Extract the (x, y) coordinate from the center of the cell holding the provided text.  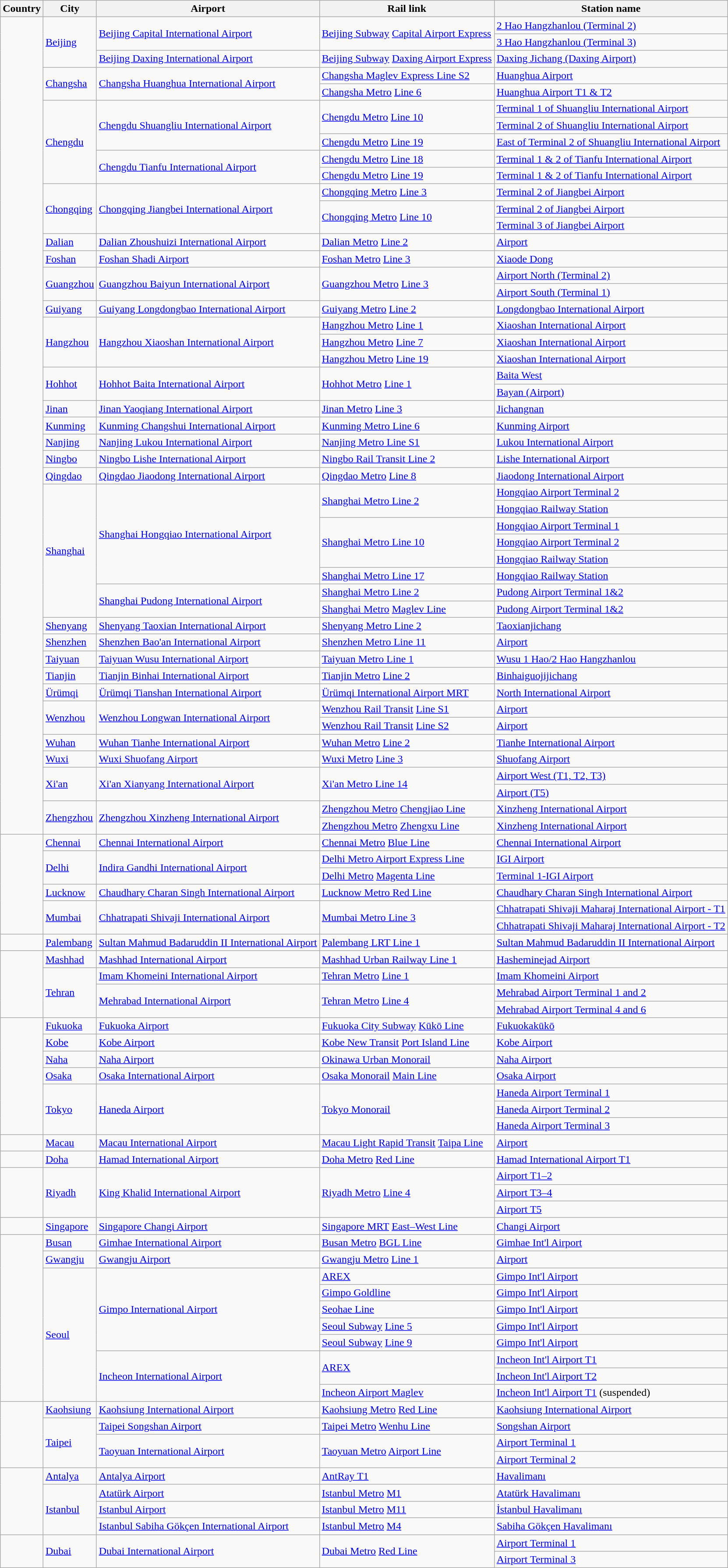
Foshan (70, 259)
Singapore MRT East–West Line (406, 1226)
Beijing Capital International Airport (208, 34)
Singapore (70, 1226)
Riyadh Metro Line 4 (406, 1193)
Incheon Int'l Airport T2 (611, 1376)
Ürümqi International Airport MRT (406, 692)
Busan Metro BGL Line (406, 1242)
Rail link (406, 9)
Beijing Subway Daxing Airport Express (406, 59)
Imam Khomeini International Airport (208, 976)
Qingdao Metro Line 8 (406, 475)
Airport Terminal 2 (611, 1459)
Palembang (70, 942)
Atatürk Havalimanı (611, 1493)
Airport T3–4 (611, 1193)
Nanjing Metro Line S1 (406, 442)
Changsha Metro Line 6 (406, 92)
Antalya (70, 1476)
Qingdao (70, 475)
Taoyuan International Airport (208, 1451)
Mehrabad Airport Terminal 4 and 6 (611, 1009)
Changsha Maglev Express Line S2 (406, 75)
Wuhan Metro Line 2 (406, 743)
Palembang LRT Line 1 (406, 942)
Wuxi Metro Line 3 (406, 759)
Guangzhou Baiyun International Airport (208, 284)
Tianhe International Airport (611, 743)
Dalian Metro Line 2 (406, 242)
Riyadh (70, 1193)
Zhengzhou (70, 818)
Guiyang Metro Line 2 (406, 309)
Tianjin Binhai International Airport (208, 676)
North International Airport (611, 692)
Hamad International Airport T1 (611, 1159)
Shenzhen Metro Line 11 (406, 642)
Mashhad Urban Railway Line 1 (406, 959)
Istanbul Sabiha Gökçen International Airport (208, 1526)
Dubai Metro Red Line (406, 1551)
Mehrabad Airport Terminal 1 and 2 (611, 992)
Chhatrapati Shivaji Maharaj International Airport - T1 (611, 909)
Hangzhou Metro Line 7 (406, 342)
Hangzhou Xiaoshan International Airport (208, 342)
Zhengzhou Metro Chengjiao Line (406, 809)
Chengdu Tianfu International Airport (208, 167)
Kunming Changshui International Airport (208, 425)
Istanbul Airport (208, 1509)
Gimpo International Airport (208, 1310)
Shanghai (70, 551)
Chengdu Shuangliu International Airport (208, 125)
Station name (611, 9)
Delhi Metro Magenta Line (406, 876)
Xi'an Xianyang International Airport (208, 784)
Mehrabad International Airport (208, 1001)
Osaka Monorail Main Line (406, 1076)
Haneda Airport Terminal 2 (611, 1109)
Airport Terminal 3 (611, 1560)
Mashhad International Airport (208, 959)
Changsha (70, 84)
Istanbul Metro M4 (406, 1526)
Seoul Subway Line 5 (406, 1326)
Chhatrapati Shivaji Maharaj International Airport - T2 (611, 926)
Incheon Int'l Airport T1 (611, 1359)
Istanbul Metro M11 (406, 1509)
Macau Light Rapid Transit Taipa Line (406, 1143)
Changsha Huanghua International Airport (208, 84)
İstanbul Havalimanı (611, 1509)
Nanjing (70, 442)
IGI Airport (611, 859)
Taiyuan (70, 659)
Tehran Metro Line 4 (406, 1001)
Taipei Metro Wenhu Line (406, 1426)
Jiaodong International Airport (611, 475)
AntRay T1 (406, 1476)
Mumbai Metro Line 3 (406, 917)
Chhatrapati Shivaji International Airport (208, 917)
Dalian Zhoushuizi International Airport (208, 242)
Ningbo Lishe International Airport (208, 459)
Airport West (T1, T2, T3) (611, 776)
Huanghua Airport (611, 75)
Shanghai Metro Maglev Line (406, 609)
Baita West (611, 375)
Guangzhou (70, 284)
Havalimanı (611, 1476)
Gimpo Goldline (406, 1293)
Taoxianjichang (611, 626)
Tianjin (70, 676)
2 Hao Hangzhanlou (Terminal 2) (611, 25)
Huanghua Airport T1 & T2 (611, 92)
Jinan Yaoqiang International Airport (208, 409)
Taipei Songshan Airport (208, 1426)
Qingdao Jiaodong International Airport (208, 475)
King Khalid International Airport (208, 1193)
Chongqing Metro Line 10 (406, 217)
Gimhae Int'l Airport (611, 1242)
Shanghai Metro Line 10 (406, 542)
Tokyo Monorail (406, 1109)
Lucknow (70, 892)
Guiyang Longdongbao International Airport (208, 309)
Guangzhou Metro Line 3 (406, 284)
Busan (70, 1242)
Shenyang Taoxian International Airport (208, 626)
Chengdu (70, 142)
Terminal 2 of Shuangliu International Airport (611, 125)
Jinan Metro Line 3 (406, 409)
Gwangju Metro Line 1 (406, 1259)
Shanghai Pudong International Airport (208, 601)
Jichangnan (611, 409)
Seohae Line (406, 1310)
Hasheminejad Airport (611, 959)
Taipei (70, 1443)
Daxing Jichang (Daxing Airport) (611, 59)
Kaohsiung Metro Red Line (406, 1409)
Kunming Airport (611, 425)
Binhaiguojijichang (611, 676)
Ürümqi (70, 692)
Mumbai (70, 917)
Ningbo (70, 459)
Airport T5 (611, 1209)
Zhengzhou Xinzheng International Airport (208, 818)
Lishe International Airport (611, 459)
Beijing Daxing International Airport (208, 59)
Changi Airport (611, 1226)
Taiyuan Metro Line 1 (406, 659)
Hangzhou Metro Line 19 (406, 359)
Haneda Airport (208, 1109)
Istanbul Metro M1 (406, 1493)
Haneda Airport Terminal 1 (611, 1093)
Songshan Airport (611, 1426)
Shenyang (70, 626)
Chennai Metro Blue Line (406, 842)
Foshan Metro Line 3 (406, 259)
Imam Khomeini Airport (611, 976)
Beijing Subway Capital Airport Express (406, 34)
Terminal 3 of Jiangbei Airport (611, 226)
Wuhan (70, 743)
East of Terminal 2 of Shuangliu International Airport (611, 142)
Incheon International Airport (208, 1376)
Singapore Changi Airport (208, 1226)
Ürümqi Tianshan International Airport (208, 692)
Jinan (70, 409)
Hohhot (70, 384)
Indira Gandhi International Airport (208, 867)
Doha Metro Red Line (406, 1159)
Airport North (Terminal 2) (611, 276)
Fukuokakūkō (611, 1026)
Kobe (70, 1043)
Dubai International Airport (208, 1551)
Gwangju (70, 1259)
Lucknow Metro Red Line (406, 892)
Macau (70, 1143)
Delhi (70, 867)
Shuofang Airport (611, 759)
Sabiha Gökçen Havalimanı (611, 1526)
Taoyuan Metro Airport Line (406, 1451)
Chengdu Metro Line 18 (406, 159)
Bayan (Airport) (611, 392)
City (70, 9)
Guiyang (70, 309)
Antalya Airport (208, 1476)
Delhi Metro Airport Express Line (406, 859)
Airport (T5) (611, 793)
Tianjin Metro Line 2 (406, 676)
Atatürk Airport (208, 1493)
Wenzhou Rail Transit Line S1 (406, 709)
Tehran Metro Line 1 (406, 976)
Osaka International Airport (208, 1076)
Xi'an Metro Line 14 (406, 784)
Dalian (70, 242)
Hangzhou Metro Line 1 (406, 326)
3 Hao Hangzhanlou (Terminal 3) (611, 42)
Lukou International Airport (611, 442)
Hangzhou (70, 342)
Nanjing Lukou International Airport (208, 442)
Haneda Airport Terminal 3 (611, 1126)
Hohhot Metro Line 1 (406, 384)
Shanghai Metro Line 17 (406, 576)
Osaka (70, 1076)
Kunming (70, 425)
Kunming Metro Line 6 (406, 425)
Chongqing Jiangbei International Airport (208, 209)
Terminal 1 of Shuangliu International Airport (611, 109)
Fukuoka City Subway Kūkō Line (406, 1026)
Wuxi (70, 759)
Foshan Shadi Airport (208, 259)
Kobe New Transit Port Island Line (406, 1043)
Tokyo (70, 1109)
Naha (70, 1059)
Incheon Int'l Airport T1 (suspended) (611, 1393)
Taiyuan Wusu International Airport (208, 659)
Osaka Airport (611, 1076)
Wenzhou (70, 717)
Beijing (70, 42)
Shenzhen (70, 642)
Gwangju Airport (208, 1259)
Xiaode Dong (611, 259)
Kaohsiung (70, 1409)
Chennai (70, 842)
Airport T1–2 (611, 1176)
Okinawa Urban Monorail (406, 1059)
Seoul (70, 1334)
Shenzhen Bao'an International Airport (208, 642)
Hamad International Airport (208, 1159)
Doha (70, 1159)
Wuhan Tianhe International Airport (208, 743)
Macau International Airport (208, 1143)
Wuxi Shuofang Airport (208, 759)
Tehran (70, 992)
Gimhae International Airport (208, 1242)
Hohhot Baita International Airport (208, 384)
Mashhad (70, 959)
Seoul Subway Line 9 (406, 1343)
Terminal 1-IGI Airport (611, 876)
Country (22, 9)
Shenyang Metro Line 2 (406, 626)
Longdongbao International Airport (611, 309)
Ningbo Rail Transit Line 2 (406, 459)
Wenzhou Longwan International Airport (208, 717)
Dubai (70, 1551)
Shanghai Hongqiao International Airport (208, 534)
Wenzhou Rail Transit Line S2 (406, 726)
Xi'an (70, 784)
Zhengzhou Metro Zhengxu Line (406, 826)
Fukuoka (70, 1026)
Airport South (Terminal 1) (611, 292)
Istanbul (70, 1509)
Incheon Airport Maglev (406, 1393)
Hongqiao Airport Terminal 1 (611, 526)
Chongqing Metro Line 3 (406, 192)
Wusu 1 Hao/2 Hao Hangzhanlou (611, 659)
Fukuoka Airport (208, 1026)
Chongqing (70, 209)
Chengdu Metro Line 10 (406, 117)
